Extract the [x, y] coordinate from the center of the cell holding the provided text.  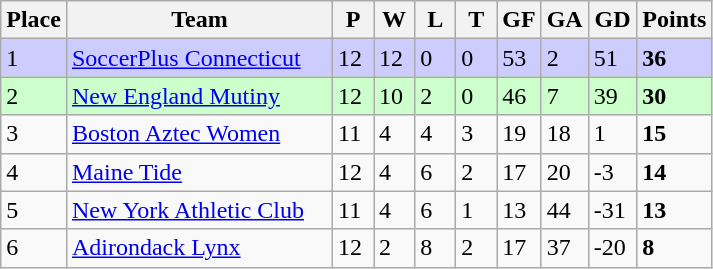
L [436, 20]
Boston Aztec Women [199, 134]
SoccerPlus Connecticut [199, 58]
36 [674, 58]
New York Athletic Club [199, 210]
44 [564, 210]
Team [199, 20]
GD [612, 20]
15 [674, 134]
GA [564, 20]
P [354, 20]
-31 [612, 210]
W [394, 20]
18 [564, 134]
-3 [612, 172]
Place [34, 20]
Adirondack Lynx [199, 248]
-20 [612, 248]
30 [674, 96]
Maine Tide [199, 172]
46 [519, 96]
39 [612, 96]
7 [564, 96]
5 [34, 210]
37 [564, 248]
10 [394, 96]
51 [612, 58]
GF [519, 20]
Points [674, 20]
20 [564, 172]
53 [519, 58]
14 [674, 172]
New England Mutiny [199, 96]
19 [519, 134]
T [476, 20]
